Locate the cell with the specified text and output its [X, Y] center coordinate. 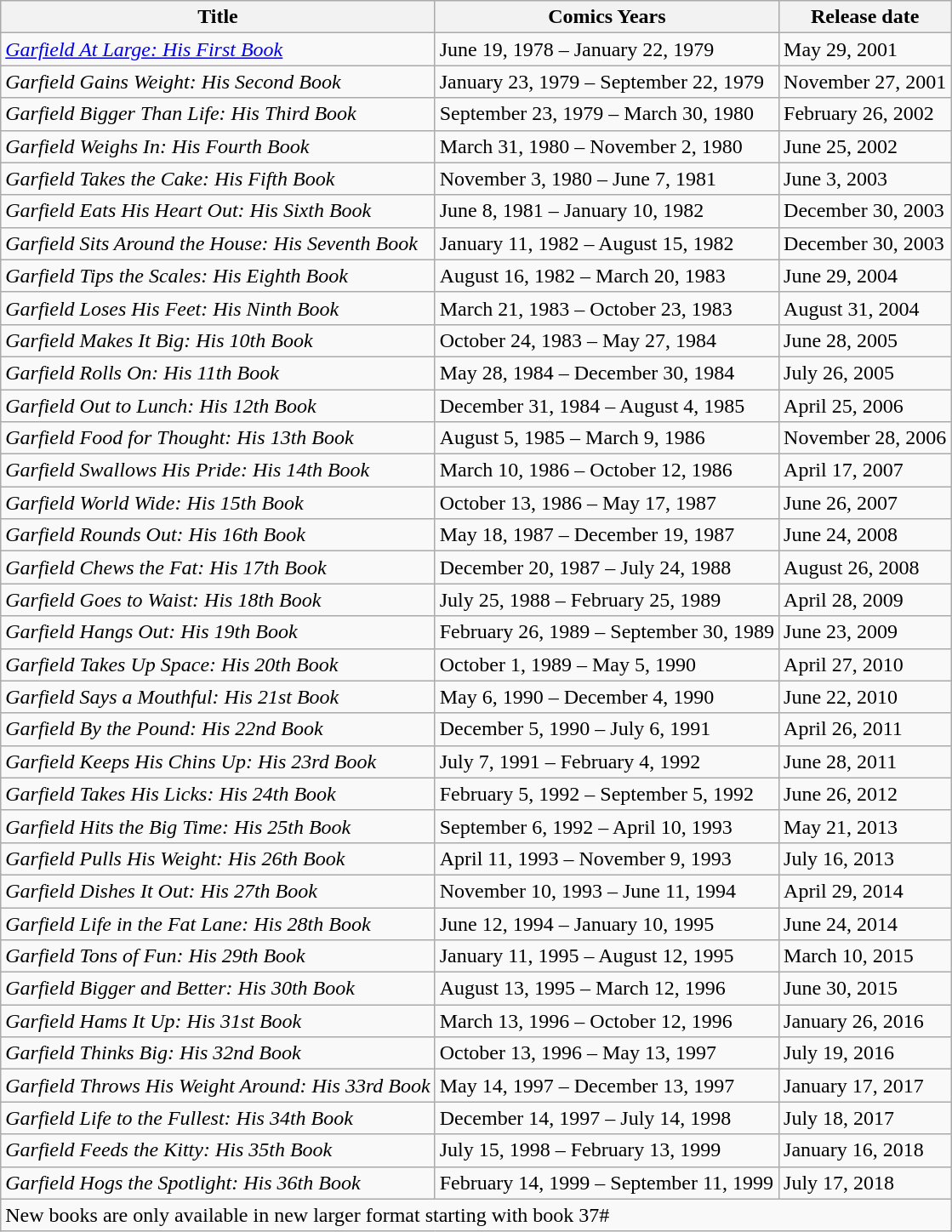
Garfield Loses His Feet: His Ninth Book [218, 308]
July 17, 2018 [865, 1183]
September 23, 1979 – March 30, 1980 [607, 114]
November 27, 2001 [865, 82]
Garfield Gains Weight: His Second Book [218, 82]
June 8, 1981 – January 10, 1982 [607, 211]
December 5, 1990 – July 6, 1991 [607, 729]
June 22, 2010 [865, 697]
October 1, 1989 – May 5, 1990 [607, 664]
June 19, 1978 – January 22, 1979 [607, 49]
May 6, 1990 – December 4, 1990 [607, 697]
July 26, 2005 [865, 373]
December 31, 1984 – August 4, 1985 [607, 406]
June 30, 2015 [865, 989]
November 28, 2006 [865, 438]
Garfield Keeps His Chins Up: His 23rd Book [218, 761]
Garfield Eats His Heart Out: His Sixth Book [218, 211]
Garfield Goes to Waist: His 18th Book [218, 600]
January 26, 2016 [865, 1021]
Garfield World Wide: His 15th Book [218, 503]
April 26, 2011 [865, 729]
Garfield Bigger and Better: His 30th Book [218, 989]
June 28, 2005 [865, 340]
Garfield Hams It Up: His 31st Book [218, 1021]
New books are only available in new larger format starting with book 37# [476, 1215]
Garfield Takes Up Space: His 20th Book [218, 664]
January 23, 1979 – September 22, 1979 [607, 82]
June 12, 1994 – January 10, 1995 [607, 923]
May 29, 2001 [865, 49]
July 19, 2016 [865, 1053]
December 20, 1987 – July 24, 1988 [607, 568]
April 17, 2007 [865, 471]
October 13, 1996 – May 13, 1997 [607, 1053]
July 18, 2017 [865, 1118]
Garfield Dishes It Out: His 27th Book [218, 891]
August 13, 1995 – March 12, 1996 [607, 989]
Garfield Pulls His Weight: His 26th Book [218, 858]
June 26, 2007 [865, 503]
August 31, 2004 [865, 308]
May 14, 1997 – December 13, 1997 [607, 1086]
Garfield Thinks Big: His 32nd Book [218, 1053]
March 21, 1983 – October 23, 1983 [607, 308]
June 25, 2002 [865, 146]
Garfield By the Pound: His 22nd Book [218, 729]
Garfield Says a Mouthful: His 21st Book [218, 697]
Garfield Makes It Big: His 10th Book [218, 340]
March 13, 1996 – October 12, 1996 [607, 1021]
October 24, 1983 – May 27, 1984 [607, 340]
July 16, 2013 [865, 858]
June 24, 2008 [865, 535]
April 29, 2014 [865, 891]
February 26, 1989 – September 30, 1989 [607, 632]
Garfield At Large: His First Book [218, 49]
Garfield Takes the Cake: His Fifth Book [218, 179]
April 11, 1993 – November 9, 1993 [607, 858]
Garfield Sits Around the House: His Seventh Book [218, 243]
March 31, 1980 – November 2, 1980 [607, 146]
February 26, 2002 [865, 114]
April 25, 2006 [865, 406]
June 29, 2004 [865, 276]
September 6, 1992 – April 10, 1993 [607, 826]
Garfield Hogs the Spotlight: His 36th Book [218, 1183]
June 26, 2012 [865, 794]
July 7, 1991 – February 4, 1992 [607, 761]
Garfield Hits the Big Time: His 25th Book [218, 826]
Garfield Takes His Licks: His 24th Book [218, 794]
Garfield Life in the Fat Lane: His 28th Book [218, 923]
Garfield Out to Lunch: His 12th Book [218, 406]
Garfield Hangs Out: His 19th Book [218, 632]
Garfield Rolls On: His 11th Book [218, 373]
January 11, 1982 – August 15, 1982 [607, 243]
November 10, 1993 – June 11, 1994 [607, 891]
Garfield Throws His Weight Around: His 33rd Book [218, 1086]
March 10, 2015 [865, 956]
January 16, 2018 [865, 1150]
August 26, 2008 [865, 568]
March 10, 1986 – October 12, 1986 [607, 471]
July 15, 1998 – February 13, 1999 [607, 1150]
October 13, 1986 – May 17, 1987 [607, 503]
February 5, 1992 – September 5, 1992 [607, 794]
May 28, 1984 – December 30, 1984 [607, 373]
June 23, 2009 [865, 632]
August 16, 1982 – March 20, 1983 [607, 276]
Garfield Swallows His Pride: His 14th Book [218, 471]
Garfield Rounds Out: His 16th Book [218, 535]
May 21, 2013 [865, 826]
Garfield Tips the Scales: His Eighth Book [218, 276]
Garfield Feeds the Kitty: His 35th Book [218, 1150]
June 24, 2014 [865, 923]
November 3, 1980 – June 7, 1981 [607, 179]
May 18, 1987 – December 19, 1987 [607, 535]
Garfield Bigger Than Life: His Third Book [218, 114]
June 28, 2011 [865, 761]
January 11, 1995 – August 12, 1995 [607, 956]
Garfield Life to the Fullest: His 34th Book [218, 1118]
Garfield Tons of Fun: His 29th Book [218, 956]
April 28, 2009 [865, 600]
January 17, 2017 [865, 1086]
Garfield Food for Thought: His 13th Book [218, 438]
Garfield Weighs In: His Fourth Book [218, 146]
July 25, 1988 – February 25, 1989 [607, 600]
Garfield Chews the Fat: His 17th Book [218, 568]
Title [218, 17]
Comics Years [607, 17]
February 14, 1999 – September 11, 1999 [607, 1183]
June 3, 2003 [865, 179]
Release date [865, 17]
August 5, 1985 – March 9, 1986 [607, 438]
December 14, 1997 – July 14, 1998 [607, 1118]
April 27, 2010 [865, 664]
